Search for the cell housing the specified text and yield its (x, y) center coordinate. 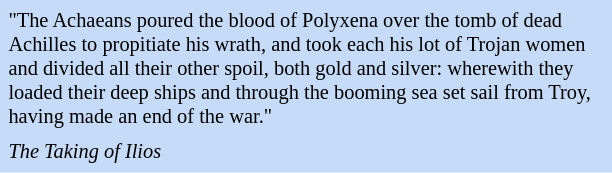
The Taking of Ilios (306, 152)
